Extract the (X, Y) coordinate from the center of the cell holding the provided text.  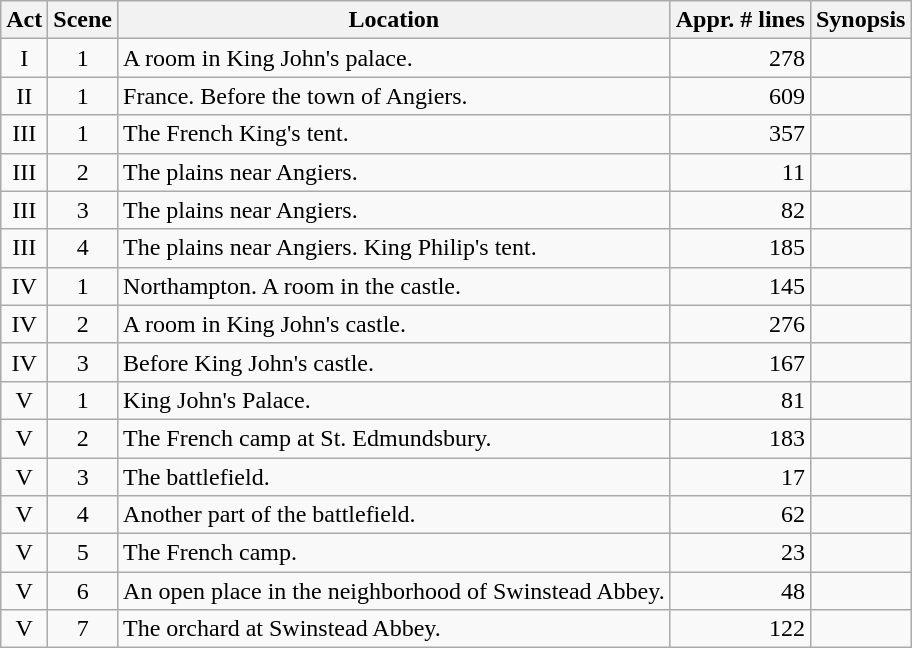
183 (740, 438)
48 (740, 591)
7 (83, 629)
Synopsis (860, 20)
278 (740, 58)
145 (740, 286)
17 (740, 477)
62 (740, 515)
609 (740, 96)
II (24, 96)
11 (740, 172)
276 (740, 324)
The battlefield. (394, 477)
Location (394, 20)
France. Before the town of Angiers. (394, 96)
King John's Palace. (394, 400)
185 (740, 248)
I (24, 58)
Before King John's castle. (394, 362)
Appr. # lines (740, 20)
A room in King John's palace. (394, 58)
A room in King John's castle. (394, 324)
The plains near Angiers. King Philip's tent. (394, 248)
An open place in the neighborhood of Swinstead Abbey. (394, 591)
5 (83, 553)
Northampton. A room in the castle. (394, 286)
81 (740, 400)
82 (740, 210)
Scene (83, 20)
Act (24, 20)
The French camp. (394, 553)
23 (740, 553)
167 (740, 362)
357 (740, 134)
The French camp at St. Edmundsbury. (394, 438)
Another part of the battlefield. (394, 515)
The French King's tent. (394, 134)
The orchard at Swinstead Abbey. (394, 629)
6 (83, 591)
122 (740, 629)
